Scan for the cell matching the given text and deliver its (x, y) coordinate at center. 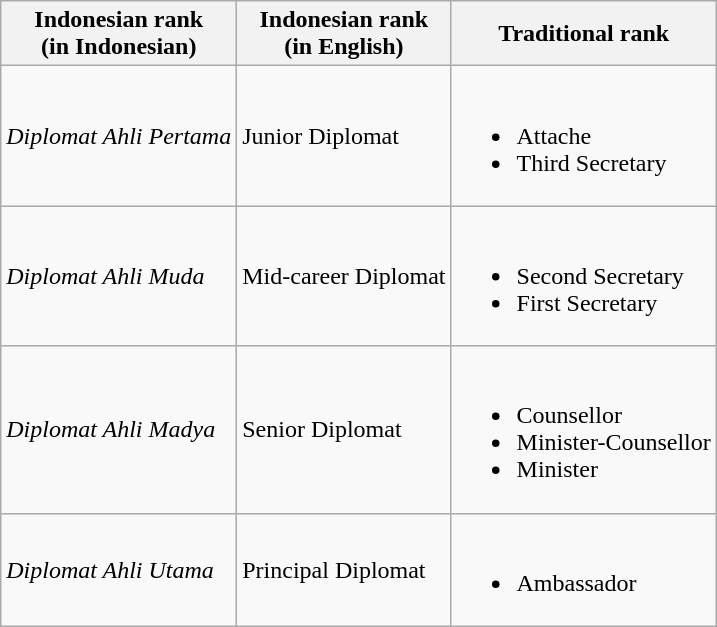
Ambassador (584, 570)
Mid-career Diplomat (344, 276)
Second SecretaryFirst Secretary (584, 276)
Diplomat Ahli Muda (119, 276)
AttacheThird Secretary (584, 136)
Junior Diplomat (344, 136)
Diplomat Ahli Madya (119, 430)
Traditional rank (584, 34)
Principal Diplomat (344, 570)
Diplomat Ahli Utama (119, 570)
Diplomat Ahli Pertama (119, 136)
Senior Diplomat (344, 430)
CounsellorMinister-CounsellorMinister (584, 430)
Indonesian rank(in Indonesian) (119, 34)
Indonesian rank(in English) (344, 34)
